Return [x, y] of the center of cell containing provided text 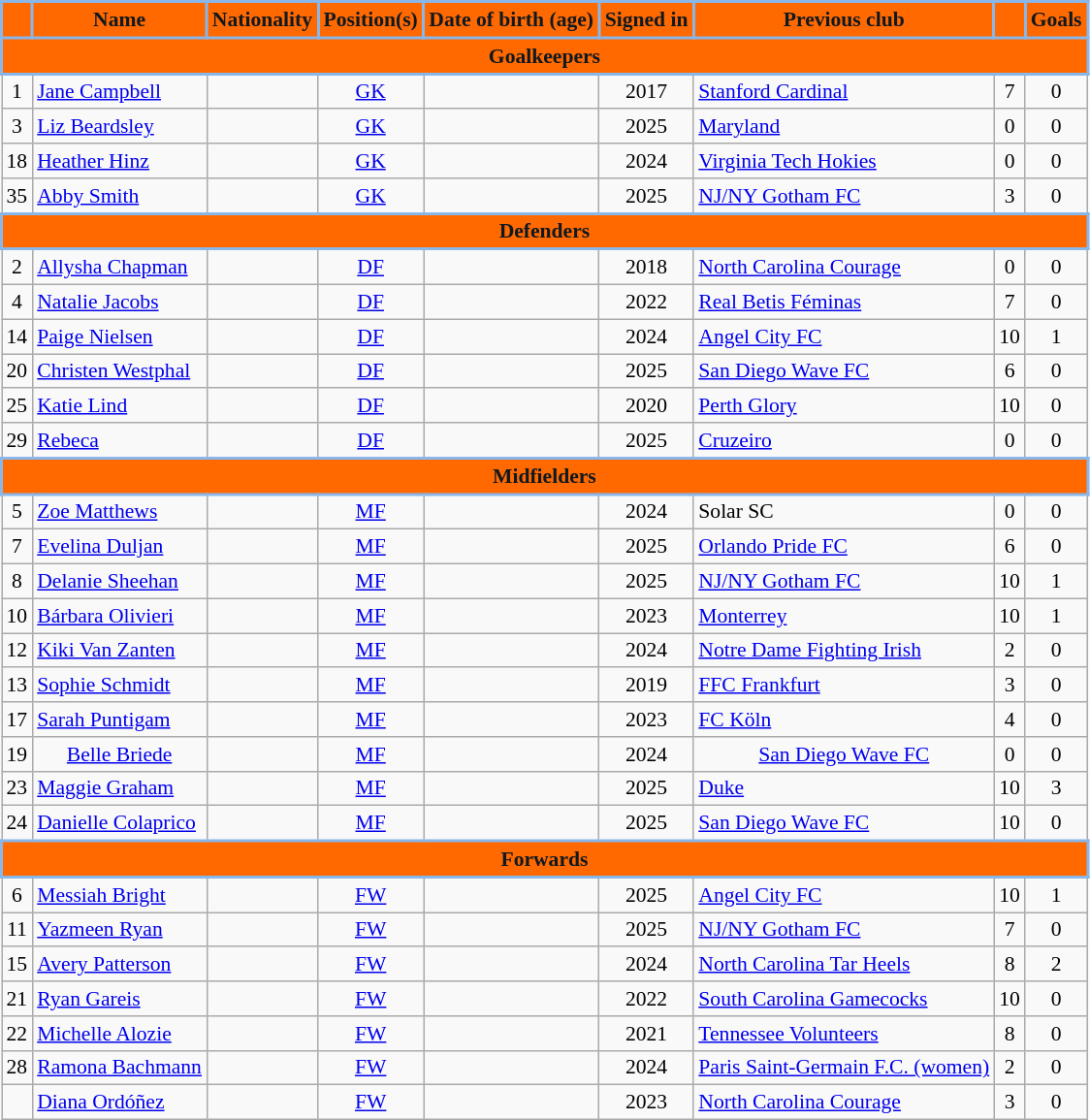
Orlando Pride FC [844, 547]
Yazmeen Ryan [119, 930]
Notre Dame Fighting Irish [844, 651]
Diana Ordóñez [119, 1103]
FFC Frankfurt [844, 686]
Christen Westphal [119, 371]
14 [17, 336]
25 [17, 406]
Perth Glory [844, 406]
Forwards [545, 859]
Abby Smith [119, 196]
29 [17, 440]
24 [17, 823]
Bárbara Olivieri [119, 616]
Real Betis Féminas [844, 303]
Maryland [844, 127]
Duke [844, 788]
2018 [646, 267]
17 [17, 720]
Allysha Chapman [119, 267]
Danielle Colaprico [119, 823]
5 [17, 512]
Stanford Cardinal [844, 91]
Tennessee Volunteers [844, 1034]
Paige Nielsen [119, 336]
Midfielders [545, 477]
12 [17, 651]
13 [17, 686]
2019 [646, 686]
Michelle Alozie [119, 1034]
Previous club [844, 19]
20 [17, 371]
Cruzeiro [844, 440]
Virginia Tech Hokies [844, 161]
FC Köln [844, 720]
Avery Patterson [119, 965]
18 [17, 161]
Maggie Graham [119, 788]
21 [17, 999]
Paris Saint-Germain F.C. (women) [844, 1068]
Kiki Van Zanten [119, 651]
Delanie Sheehan [119, 582]
Ryan Gareis [119, 999]
Heather Hinz [119, 161]
15 [17, 965]
Name [119, 19]
2021 [646, 1034]
11 [17, 930]
Belle Briede [119, 754]
Goals [1056, 19]
South Carolina Gamecocks [844, 999]
Ramona Bachmann [119, 1068]
Sarah Puntigam [119, 720]
Nationality [262, 19]
Messiah Bright [119, 895]
35 [17, 196]
Solar SC [844, 512]
Natalie Jacobs [119, 303]
Rebeca [119, 440]
Monterrey [844, 616]
Zoe Matthews [119, 512]
Defenders [545, 231]
Katie Lind [119, 406]
Jane Campbell [119, 91]
23 [17, 788]
Position(s) [370, 19]
Goalkeepers [545, 56]
19 [17, 754]
2017 [646, 91]
Liz Beardsley [119, 127]
North Carolina Tar Heels [844, 965]
Signed in [646, 19]
Date of birth (age) [512, 19]
28 [17, 1068]
2020 [646, 406]
Evelina Duljan [119, 547]
Sophie Schmidt [119, 686]
22 [17, 1034]
